Scan for the cell matching the given text and deliver its (X, Y) coordinate at center. 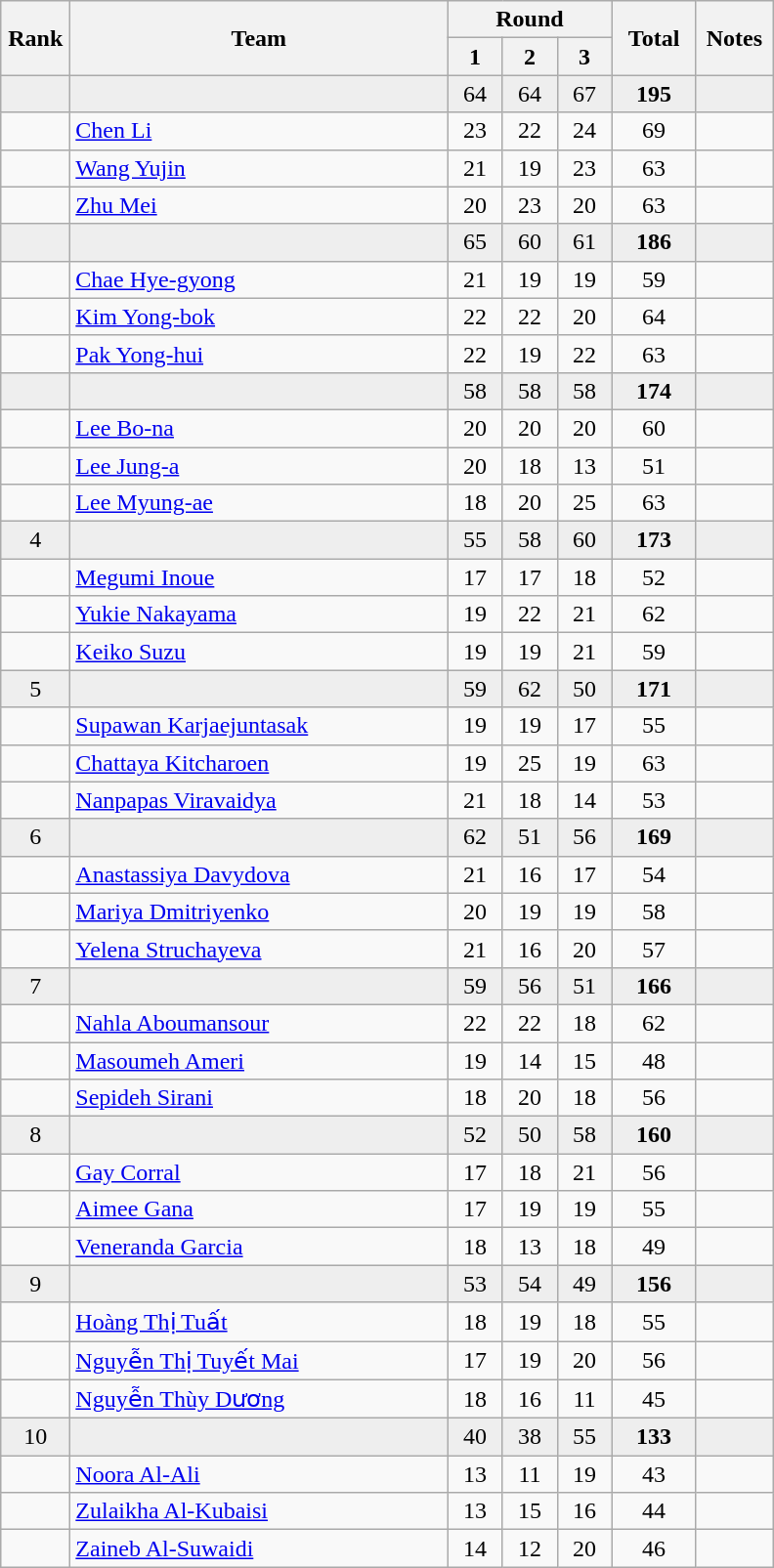
Pak Yong-hui (259, 354)
5 (35, 689)
67 (584, 94)
Round (530, 20)
2 (530, 57)
Kim Yong-bok (259, 317)
Supawan Karjaejuntasak (259, 726)
Keiko Suzu (259, 652)
Zhu Mei (259, 205)
46 (654, 1548)
156 (654, 1284)
Nguyễn Thị Tuyết Mai (259, 1360)
174 (654, 391)
69 (654, 131)
24 (584, 131)
Lee Jung-a (259, 466)
Chen Li (259, 131)
Megumi Inoue (259, 577)
Chae Hye-gyong (259, 279)
Nahla Aboumansour (259, 1023)
Team (259, 38)
12 (530, 1548)
186 (654, 242)
7 (35, 986)
173 (654, 540)
Sepideh Sirani (259, 1098)
Veneranda Garcia (259, 1247)
Lee Bo-na (259, 428)
Nanpapas Viravaidya (259, 800)
40 (475, 1437)
Rank (35, 38)
61 (584, 242)
65 (475, 242)
44 (654, 1511)
Total (654, 38)
1 (475, 57)
8 (35, 1135)
Nguyễn Thùy Dương (259, 1399)
6 (35, 837)
Yelena Struchayeva (259, 949)
160 (654, 1135)
Zaineb Al-Suwaidi (259, 1548)
Anastassiya Davydova (259, 874)
45 (654, 1399)
Chattaya Kitcharoen (259, 763)
4 (35, 540)
Lee Myung-ae (259, 503)
43 (654, 1474)
57 (654, 949)
133 (654, 1437)
Noora Al-Ali (259, 1474)
169 (654, 837)
Masoumeh Ameri (259, 1060)
38 (530, 1437)
Notes (735, 38)
171 (654, 689)
10 (35, 1437)
3 (584, 57)
Gay Corral (259, 1172)
Yukie Nakayama (259, 614)
Zulaikha Al-Kubaisi (259, 1511)
Hoàng Thị Tuất (259, 1322)
Aimee Gana (259, 1209)
48 (654, 1060)
9 (35, 1284)
166 (654, 986)
Mariya Dmitriyenko (259, 911)
Wang Yujin (259, 168)
195 (654, 94)
